From the cell containing the given text, extract its center point as [x, y] coordinate. 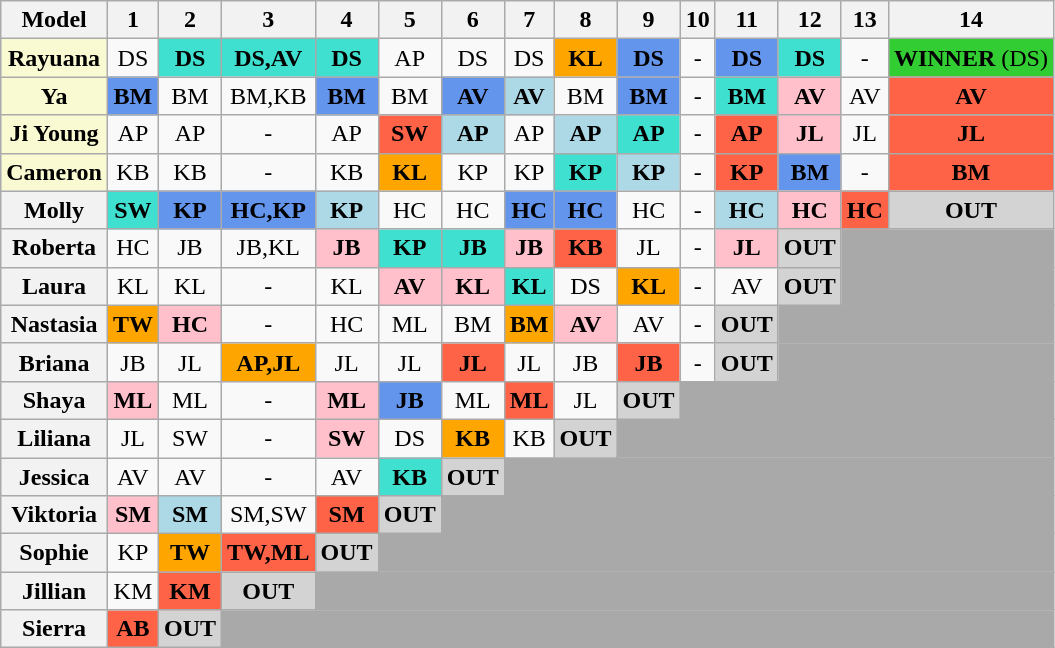
Laura [54, 286]
Cameron [54, 172]
Rayuana [54, 58]
AB [132, 629]
2 [190, 20]
Roberta [54, 248]
Nastasia [54, 324]
TW,ML [269, 553]
DS,AV [269, 58]
3 [269, 20]
4 [346, 20]
Sierra [54, 629]
10 [698, 20]
8 [586, 20]
JB,KL [269, 248]
Molly [54, 210]
Briana [54, 362]
WINNER (DS) [970, 58]
14 [970, 20]
Shaya [54, 400]
11 [746, 20]
HC,KP [269, 210]
13 [864, 20]
5 [410, 20]
Sophie [54, 553]
Viktoria [54, 515]
9 [648, 20]
Jillian [54, 591]
6 [472, 20]
SM,SW [269, 515]
Model [54, 20]
Ya [54, 96]
BM,KB [269, 96]
Ji Young [54, 134]
Jessica [54, 477]
AP,JL [269, 362]
7 [529, 20]
1 [132, 20]
12 [810, 20]
Liliana [54, 438]
